Determine the (X, Y) coordinate at the center of the cell enclosing the given text.  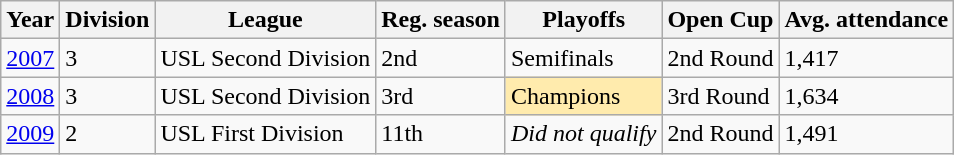
League (266, 20)
USL First Division (266, 134)
1,417 (866, 58)
Avg. attendance (866, 20)
Reg. season (441, 20)
Year (30, 20)
3rd Round (720, 96)
Division (108, 20)
1,634 (866, 96)
2007 (30, 58)
2008 (30, 96)
1,491 (866, 134)
Open Cup (720, 20)
2 (108, 134)
Semifinals (583, 58)
2009 (30, 134)
Playoffs (583, 20)
3rd (441, 96)
Champions (583, 96)
2nd (441, 58)
Did not qualify (583, 134)
11th (441, 134)
